Return the (x, y) coordinate for the center point of the cell that contains the specified text.  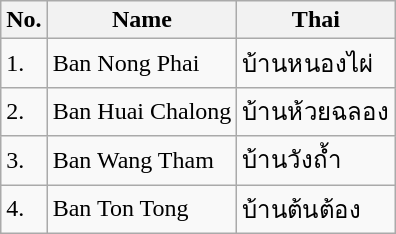
1. (24, 64)
No. (24, 20)
2. (24, 112)
Ban Wang Tham (142, 160)
บ้านหนองไผ่ (316, 64)
Name (142, 20)
บ้านห้วยฉลอง (316, 112)
บ้านวังถ้ำ (316, 160)
Thai (316, 20)
บ้านต้นต้อง (316, 208)
4. (24, 208)
Ban Huai Chalong (142, 112)
3. (24, 160)
Ban Ton Tong (142, 208)
Ban Nong Phai (142, 64)
